Extract the [x, y] coordinate from the center of the cell holding the provided text.  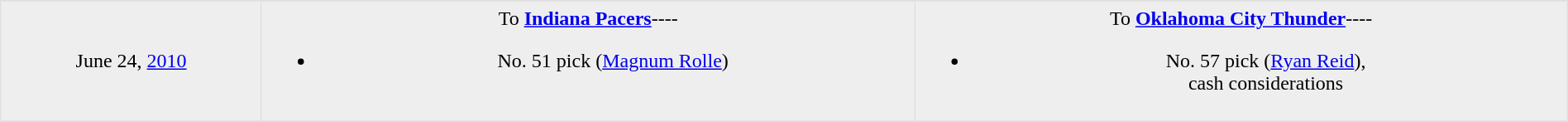
To Indiana Pacers----No. 51 pick (Magnum Rolle) [587, 61]
June 24, 2010 [131, 61]
To Oklahoma City Thunder----No. 57 pick (Ryan Reid),cash considerations [1241, 61]
